For the text-containing cell, return its midpoint in [x, y] coordinate format. 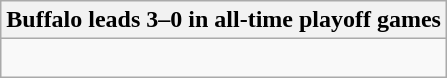
Buffalo leads 3–0 in all-time playoff games [224, 20]
